Return (x, y) of the center of cell containing provided text 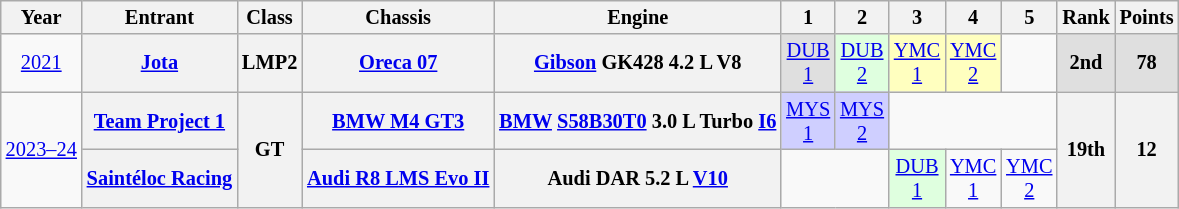
Year (42, 17)
LMP2 (270, 63)
Gibson GK428 4.2 L V8 (638, 63)
5 (1029, 17)
Team Project 1 (160, 121)
19th (1086, 150)
Points (1147, 17)
Audi DAR 5.2 L V10 (638, 178)
2 (862, 17)
MYS1 (808, 121)
DUB2 (862, 63)
Audi R8 LMS Evo II (398, 178)
BMW S58B30T0 3.0 L Turbo I6 (638, 121)
Oreca 07 (398, 63)
Rank (1086, 17)
3 (917, 17)
4 (973, 17)
Saintéloc Racing (160, 178)
Chassis (398, 17)
12 (1147, 150)
Engine (638, 17)
2nd (1086, 63)
MYS2 (862, 121)
Entrant (160, 17)
Class (270, 17)
1 (808, 17)
Jota (160, 63)
2023–24 (42, 150)
78 (1147, 63)
BMW M4 GT3 (398, 121)
GT (270, 150)
2021 (42, 63)
